Provide the (X, Y) coordinate of the cell's center where the given text is located.  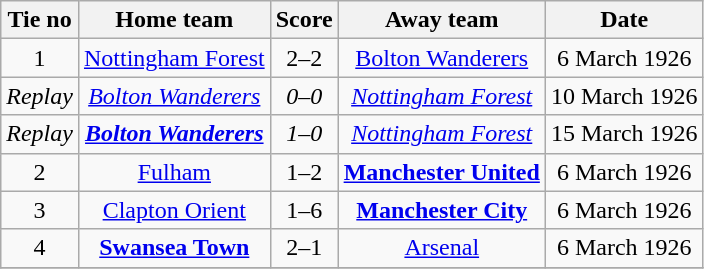
Away team (442, 20)
1–6 (304, 210)
Score (304, 20)
10 March 1926 (624, 96)
Manchester City (442, 210)
Tie no (40, 20)
Home team (174, 20)
2 (40, 172)
1–0 (304, 134)
2–1 (304, 248)
Clapton Orient (174, 210)
Fulham (174, 172)
Swansea Town (174, 248)
0–0 (304, 96)
2–2 (304, 58)
Date (624, 20)
4 (40, 248)
Manchester United (442, 172)
1–2 (304, 172)
15 March 1926 (624, 134)
1 (40, 58)
Arsenal (442, 248)
3 (40, 210)
